Return the [x, y] coordinate for the center point of the cell that contains the specified text.  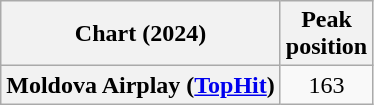
Chart (2024) [141, 34]
163 [326, 85]
Moldova Airplay (TopHit) [141, 85]
Peakposition [326, 34]
